For the text-containing cell, return its midpoint in [X, Y] coordinate format. 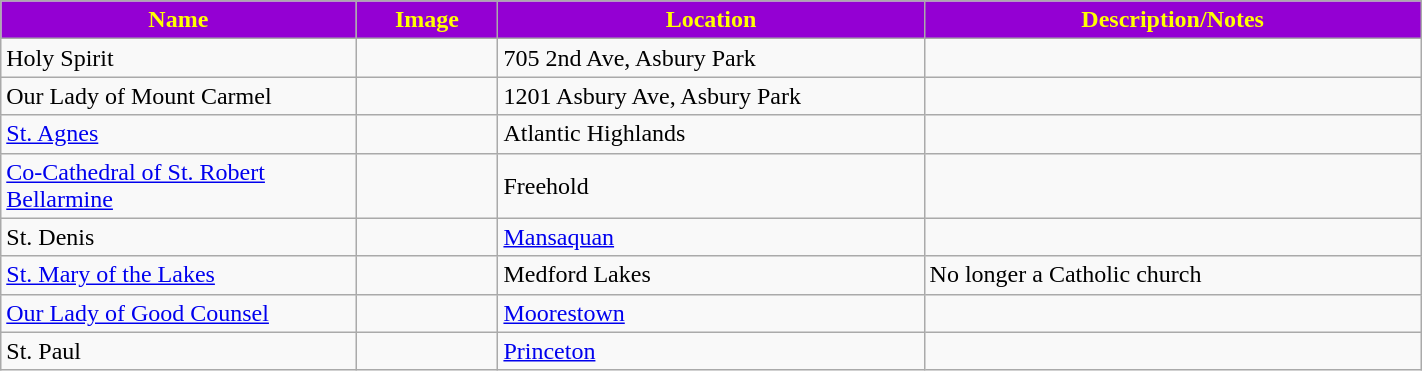
Holy Spirit [178, 58]
Princeton [711, 351]
1201 Asbury Ave, Asbury Park [711, 96]
705 2nd Ave, Asbury Park [711, 58]
Mansaquan [711, 237]
Image [427, 20]
St. Agnes [178, 134]
Moorestown [711, 313]
St. Denis [178, 237]
Co-Cathedral of St. Robert Bellarmine [178, 186]
Freehold [711, 186]
Name [178, 20]
Our Lady of Good Counsel [178, 313]
St. Paul [178, 351]
Our Lady of Mount Carmel [178, 96]
Medford Lakes [711, 275]
Atlantic Highlands [711, 134]
Location [711, 20]
No longer a Catholic church [1172, 275]
Description/Notes [1172, 20]
St. Mary of the Lakes [178, 275]
